Capture the cell that displays the provided text and extract its (x, y) central coordinate. 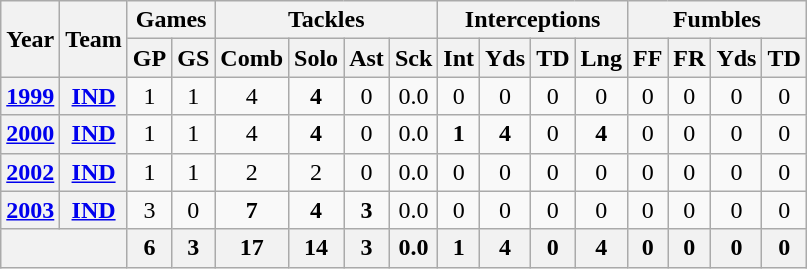
Games (170, 20)
GS (194, 58)
Tackles (326, 20)
Int (459, 58)
Year (30, 39)
2003 (30, 210)
2002 (30, 172)
2000 (30, 134)
Comb (252, 58)
Interceptions (533, 20)
Ast (367, 58)
Team (94, 39)
14 (316, 248)
GP (149, 58)
1999 (30, 96)
Solo (316, 58)
Sck (413, 58)
17 (252, 248)
FR (690, 58)
Fumbles (716, 20)
Lng (601, 58)
7 (252, 210)
6 (149, 248)
FF (647, 58)
